Return [X, Y] of the center of cell containing provided text 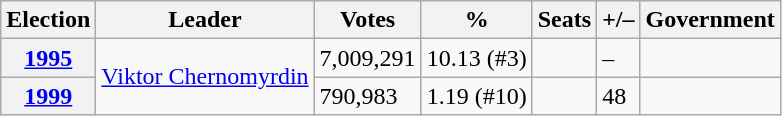
Election [48, 20]
Leader [205, 20]
Viktor Chernomyrdin [205, 77]
790,983 [368, 96]
Seats [564, 20]
+/– [618, 20]
10.13 (#3) [476, 58]
Votes [368, 20]
1995 [48, 58]
7,009,291 [368, 58]
1.19 (#10) [476, 96]
1999 [48, 96]
– [618, 58]
% [476, 20]
48 [618, 96]
Government [710, 20]
